Search for the cell housing the specified text and yield its (x, y) center coordinate. 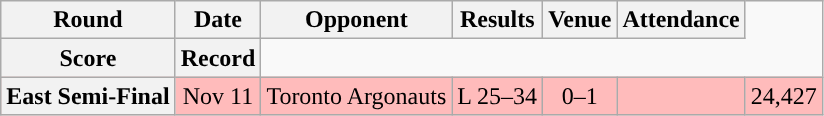
East Semi-Final (88, 96)
0–1 (580, 96)
Opponent (356, 20)
Date (218, 20)
Nov 11 (218, 96)
Toronto Argonauts (356, 96)
Venue (580, 20)
Attendance (681, 20)
24,427 (784, 96)
Results (498, 20)
Score (88, 58)
Record (218, 58)
Round (88, 20)
L 25–34 (498, 96)
